Return the (X, Y) coordinate for the center point of the cell that contains the specified text.  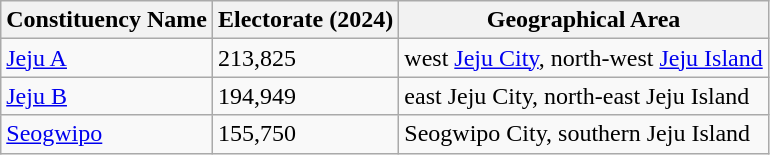
194,949 (305, 96)
Electorate (2024) (305, 20)
Seogwipo (107, 134)
east Jeju City, north-east Jeju Island (584, 96)
Geographical Area (584, 20)
213,825 (305, 58)
Constituency Name (107, 20)
Jeju B (107, 96)
155,750 (305, 134)
Seogwipo City, southern Jeju Island (584, 134)
Jeju A (107, 58)
west Jeju City, north-west Jeju Island (584, 58)
